Identify which cell holds the provided text, then report its (x, y) central coordinate. 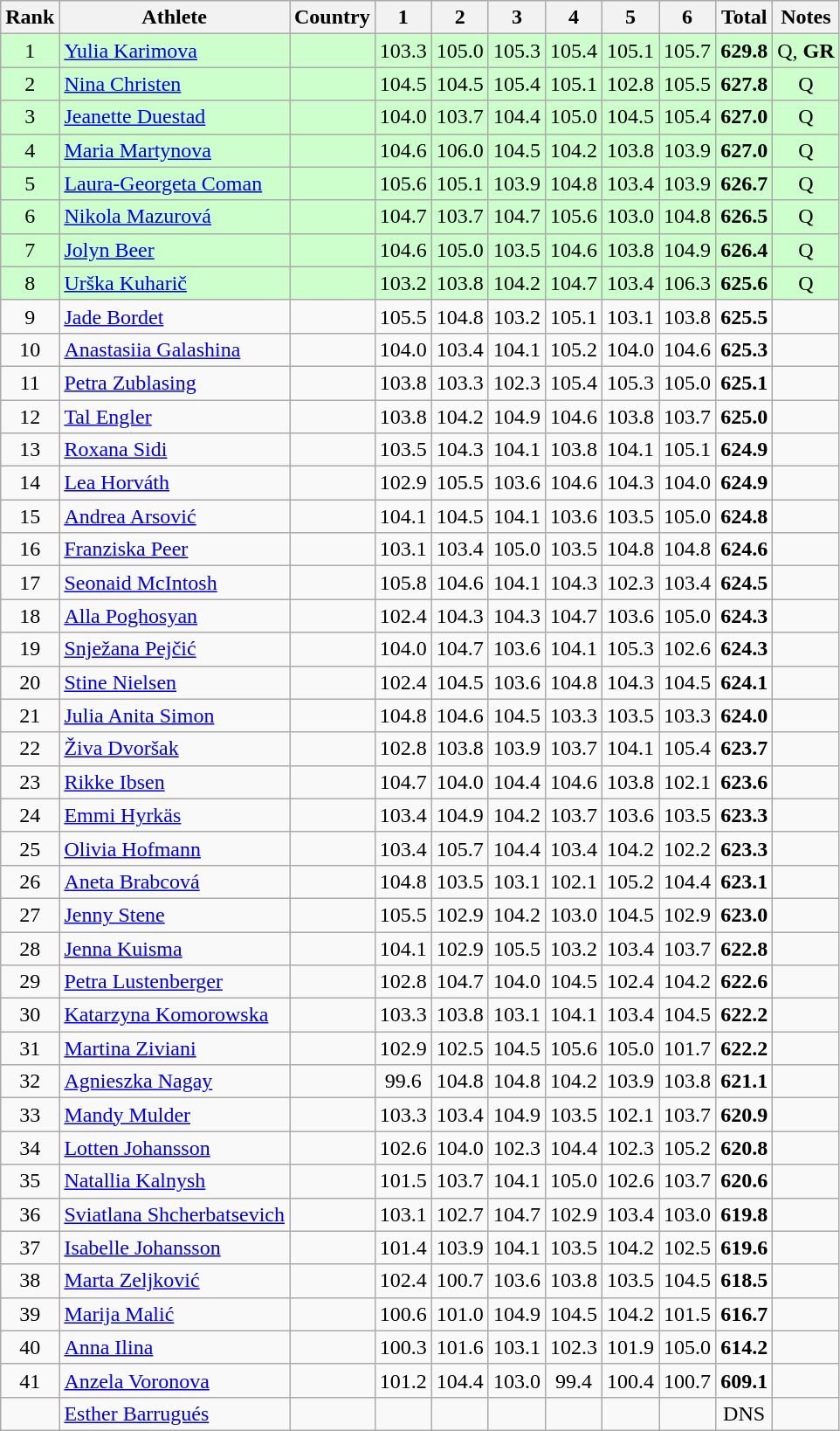
Maria Martynova (175, 150)
Tal Engler (175, 417)
16 (30, 550)
35 (30, 1181)
Roxana Sidi (175, 450)
629.8 (744, 51)
106.3 (688, 283)
625.6 (744, 283)
620.8 (744, 1148)
23 (30, 782)
609.1 (744, 1380)
624.6 (744, 550)
Petra Zublasing (175, 383)
17 (30, 583)
38 (30, 1281)
Stine Nielsen (175, 682)
7 (30, 250)
Franziska Peer (175, 550)
Julia Anita Simon (175, 715)
Isabelle Johansson (175, 1248)
625.0 (744, 417)
Sviatlana Shcherbatsevich (175, 1214)
624.0 (744, 715)
623.7 (744, 749)
616.7 (744, 1314)
614.2 (744, 1347)
27 (30, 915)
627.8 (744, 84)
Total (744, 17)
Marija Malić (175, 1314)
Anastasiia Galashina (175, 349)
Nikola Mazurová (175, 217)
101.0 (459, 1314)
Jenny Stene (175, 915)
Aneta Brabcová (175, 881)
37 (30, 1248)
19 (30, 649)
12 (30, 417)
101.4 (403, 1248)
Petra Lustenberger (175, 982)
626.7 (744, 183)
Jolyn Beer (175, 250)
623.1 (744, 881)
623.6 (744, 782)
105.8 (403, 583)
100.6 (403, 1314)
Rikke Ibsen (175, 782)
29 (30, 982)
14 (30, 483)
626.4 (744, 250)
22 (30, 749)
625.5 (744, 316)
100.3 (403, 1347)
Rank (30, 17)
41 (30, 1380)
Agnieszka Nagay (175, 1082)
102.7 (459, 1214)
24 (30, 815)
Country (333, 17)
Jeanette Duestad (175, 117)
99.4 (573, 1380)
Notes (806, 17)
101.2 (403, 1380)
33 (30, 1115)
Athlete (175, 17)
Anna Ilina (175, 1347)
Nina Christen (175, 84)
619.8 (744, 1214)
101.6 (459, 1347)
26 (30, 881)
Lea Horváth (175, 483)
10 (30, 349)
Natallia Kalnysh (175, 1181)
30 (30, 1015)
Anzela Voronova (175, 1380)
15 (30, 516)
8 (30, 283)
Snježana Pejčić (175, 649)
34 (30, 1148)
618.5 (744, 1281)
99.6 (403, 1082)
36 (30, 1214)
28 (30, 948)
623.0 (744, 915)
Emmi Hyrkäs (175, 815)
Alla Poghosyan (175, 616)
Laura-Georgeta Coman (175, 183)
101.7 (688, 1048)
102.2 (688, 848)
Olivia Hofmann (175, 848)
Mandy Mulder (175, 1115)
100.4 (630, 1380)
624.8 (744, 516)
Jenna Kuisma (175, 948)
Esther Barrugués (175, 1414)
13 (30, 450)
101.9 (630, 1347)
622.6 (744, 982)
Andrea Arsović (175, 516)
11 (30, 383)
20 (30, 682)
Živa Dvoršak (175, 749)
25 (30, 848)
Yulia Karimova (175, 51)
Marta Zeljković (175, 1281)
620.9 (744, 1115)
9 (30, 316)
40 (30, 1347)
Jade Bordet (175, 316)
39 (30, 1314)
Martina Ziviani (175, 1048)
626.5 (744, 217)
Urška Kuharič (175, 283)
624.5 (744, 583)
622.8 (744, 948)
Katarzyna Komorowska (175, 1015)
621.1 (744, 1082)
Lotten Johansson (175, 1148)
625.3 (744, 349)
32 (30, 1082)
620.6 (744, 1181)
DNS (744, 1414)
Seonaid McIntosh (175, 583)
21 (30, 715)
624.1 (744, 682)
31 (30, 1048)
Q, GR (806, 51)
18 (30, 616)
619.6 (744, 1248)
106.0 (459, 150)
625.1 (744, 383)
